Find where the given text appears and provide that cell's center as [X, Y] coordinate. 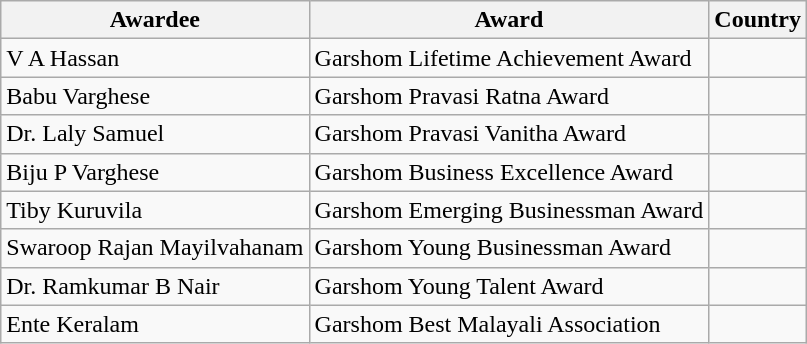
Garshom Business Excellence Award [509, 172]
Garshom Pravasi Ratna Award [509, 96]
Dr. Ramkumar B Nair [155, 286]
Dr. Laly Samuel [155, 134]
Garshom Pravasi Vanitha Award [509, 134]
Biju P Varghese [155, 172]
Country [758, 20]
Babu Varghese [155, 96]
Swaroop Rajan Mayilvahanam [155, 248]
Garshom Lifetime Achievement Award [509, 58]
Garshom Young Businessman Award [509, 248]
Awardee [155, 20]
Garshom Emerging Businessman Award [509, 210]
Ente Keralam [155, 324]
Garshom Young Talent Award [509, 286]
Award [509, 20]
Tiby Kuruvila [155, 210]
Garshom Best Malayali Association [509, 324]
V A Hassan [155, 58]
